For the text-containing cell, return its midpoint in [X, Y] coordinate format. 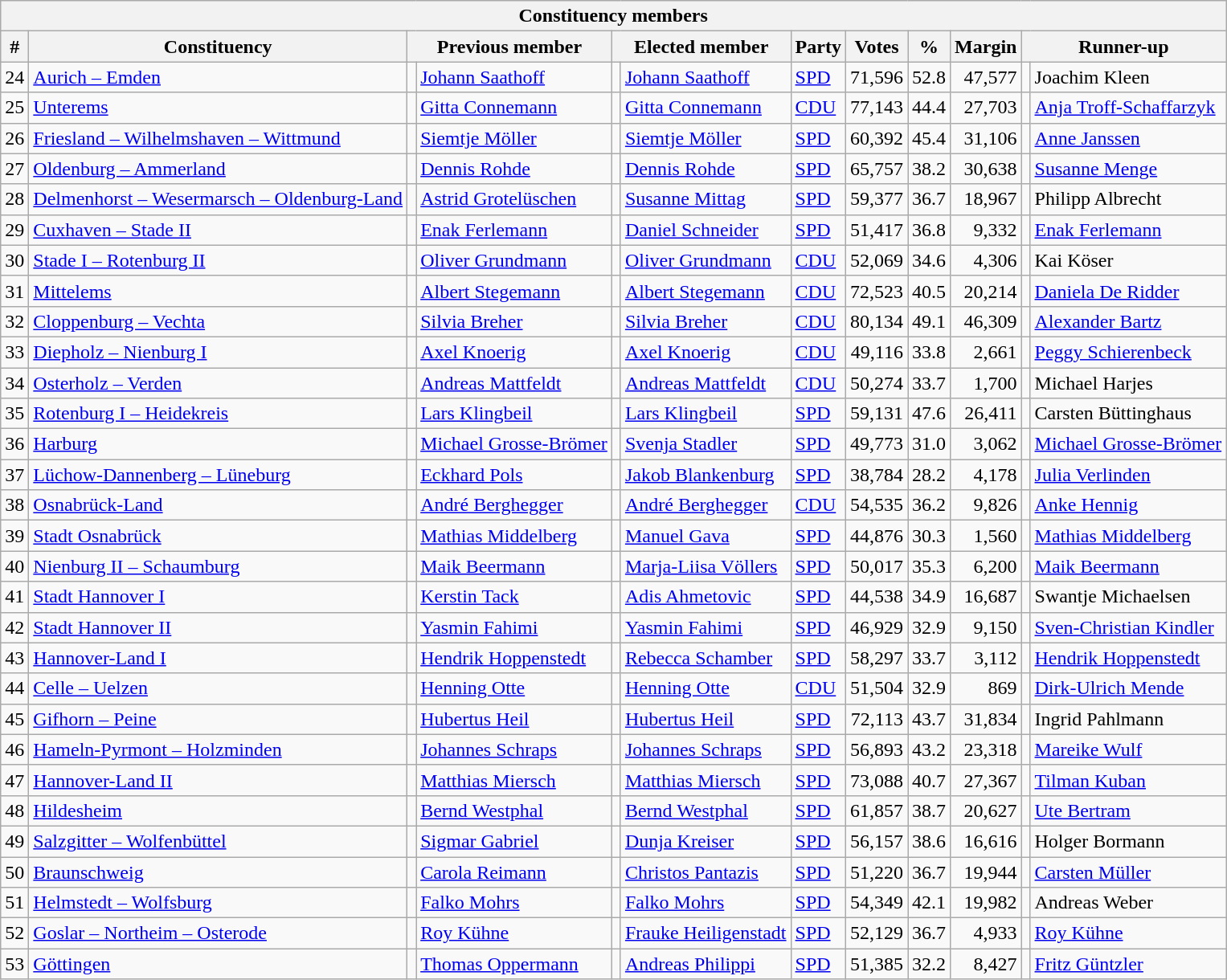
Constituency [219, 47]
Alexander Bartz [1128, 321]
Anne Janssen [1128, 138]
38.6 [929, 841]
43 [14, 658]
16,616 [986, 841]
Susanne Menge [1128, 169]
4,306 [986, 260]
45.4 [929, 138]
Party [818, 47]
59,131 [876, 414]
20,627 [986, 811]
50,274 [876, 383]
Anja Troff-Schaffarzyk [1128, 108]
56,893 [876, 749]
52,129 [876, 933]
Eckhard Pols [514, 475]
6,200 [986, 566]
26 [14, 138]
34.9 [929, 597]
77,143 [876, 108]
Stadt Hannover I [219, 597]
61,857 [876, 811]
37 [14, 475]
38,784 [876, 475]
46 [14, 749]
25 [14, 108]
31,106 [986, 138]
36.8 [929, 230]
Thomas Oppermann [514, 964]
Votes [876, 47]
Gifhorn – Peine [219, 719]
Harburg [219, 444]
Oldenburg – Ammerland [219, 169]
Osterholz – Verden [219, 383]
32 [14, 321]
30.3 [929, 536]
Rotenburg I – Heidekreis [219, 414]
53 [14, 964]
Runner-up [1123, 47]
Elected member [701, 47]
3,062 [986, 444]
Anke Hennig [1128, 505]
Marja-Liisa Völlers [706, 566]
Margin [986, 47]
Rebecca Schamber [706, 658]
38.2 [929, 169]
50 [14, 872]
3,112 [986, 658]
Celle – Uelzen [219, 688]
Kerstin Tack [514, 597]
Jakob Blankenburg [706, 475]
34 [14, 383]
60,392 [876, 138]
Fritz Güntzler [1128, 964]
23,318 [986, 749]
Michael Harjes [1128, 383]
30 [14, 260]
35.3 [929, 566]
Goslar – Northeim – Osterode [219, 933]
Astrid Grotelüschen [514, 199]
Hannover-Land I [219, 658]
Dirk-Ulrich Mende [1128, 688]
45 [14, 719]
Braunschweig [219, 872]
Holger Bormann [1128, 841]
Peggy Schierenbeck [1128, 352]
Friesland – Wilhelmshaven – Wittmund [219, 138]
49,773 [876, 444]
Frauke Heiligenstadt [706, 933]
Osnabrück-Land [219, 505]
39 [14, 536]
Andreas Weber [1128, 903]
50,017 [876, 566]
Diepholz – Nienburg I [219, 352]
36.2 [929, 505]
Kai Köser [1128, 260]
Aurich – Emden [219, 77]
34.6 [929, 260]
Mittelems [219, 291]
Julia Verlinden [1128, 475]
46,929 [876, 627]
9,332 [986, 230]
29 [14, 230]
71,596 [876, 77]
16,687 [986, 597]
32.2 [929, 964]
Christos Pantazis [706, 872]
36 [14, 444]
4,178 [986, 475]
44,876 [876, 536]
65,757 [876, 169]
54,349 [876, 903]
Mareike Wulf [1128, 749]
49,116 [876, 352]
Stade I – Rotenburg II [219, 260]
44.4 [929, 108]
1,560 [986, 536]
Hameln-Pyrmont – Holzminden [219, 749]
20,214 [986, 291]
Svenja Stadler [706, 444]
Delmenhorst – Wesermarsch – Oldenburg-Land [219, 199]
Constituency members [614, 16]
54,535 [876, 505]
Swantje Michaelsen [1128, 597]
51,220 [876, 872]
52.8 [929, 77]
869 [986, 688]
27,703 [986, 108]
31.0 [929, 444]
Tilman Kuban [1128, 780]
Sven-Christian Kindler [1128, 627]
Carsten Müller [1128, 872]
Philipp Albrecht [1128, 199]
Stadt Osnabrück [219, 536]
28.2 [929, 475]
47,577 [986, 77]
Ingrid Pahlmann [1128, 719]
51,385 [876, 964]
35 [14, 414]
33 [14, 352]
41 [14, 597]
Hannover-Land II [219, 780]
Hildesheim [219, 811]
Unterems [219, 108]
Stadt Hannover II [219, 627]
49 [14, 841]
27,367 [986, 780]
40.5 [929, 291]
9,826 [986, 505]
18,967 [986, 199]
47.6 [929, 414]
# [14, 47]
1,700 [986, 383]
38.7 [929, 811]
Sigmar Gabriel [514, 841]
4,933 [986, 933]
Helmstedt – Wolfsburg [219, 903]
26,411 [986, 414]
Ute Bertram [1128, 811]
24 [14, 77]
43.7 [929, 719]
73,088 [876, 780]
51,417 [876, 230]
19,944 [986, 872]
Carsten Büttinghaus [1128, 414]
Dunja Kreiser [706, 841]
51 [14, 903]
28 [14, 199]
48 [14, 811]
30,638 [986, 169]
% [929, 47]
Cuxhaven – Stade II [219, 230]
42 [14, 627]
Previous member [509, 47]
31,834 [986, 719]
Carola Reimann [514, 872]
Nienburg II – Schaumburg [219, 566]
52,069 [876, 260]
46,309 [986, 321]
49.1 [929, 321]
Joachim Kleen [1128, 77]
Daniel Schneider [706, 230]
52 [14, 933]
Lüchow-Dannenberg – Lüneburg [219, 475]
40.7 [929, 780]
43.2 [929, 749]
40 [14, 566]
33.8 [929, 352]
27 [14, 169]
19,982 [986, 903]
56,157 [876, 841]
72,523 [876, 291]
38 [14, 505]
Manuel Gava [706, 536]
44,538 [876, 597]
59,377 [876, 199]
58,297 [876, 658]
Salzgitter – Wolfenbüttel [219, 841]
Andreas Philippi [706, 964]
Göttingen [219, 964]
2,661 [986, 352]
42.1 [929, 903]
44 [14, 688]
Cloppenburg – Vechta [219, 321]
Susanne Mittag [706, 199]
51,504 [876, 688]
47 [14, 780]
9,150 [986, 627]
Daniela De Ridder [1128, 291]
31 [14, 291]
Adis Ahmetovic [706, 597]
72,113 [876, 719]
80,134 [876, 321]
8,427 [986, 964]
